Output the (X, Y) coordinate of the center of the cell containing the given text.  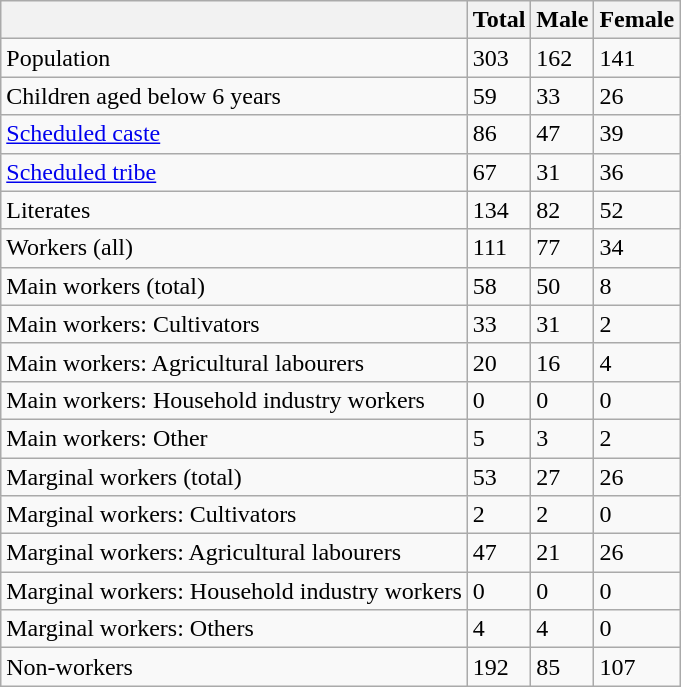
Main workers: Household industry workers (234, 400)
Non-workers (234, 667)
50 (562, 286)
Main workers: Agricultural labourers (234, 362)
Scheduled caste (234, 134)
Main workers (total) (234, 286)
Marginal workers (total) (234, 477)
303 (499, 58)
20 (499, 362)
67 (499, 172)
111 (499, 248)
Marginal workers: Agricultural labourers (234, 553)
107 (637, 667)
5 (499, 438)
Literates (234, 210)
Scheduled tribe (234, 172)
16 (562, 362)
53 (499, 477)
8 (637, 286)
27 (562, 477)
82 (562, 210)
34 (637, 248)
192 (499, 667)
Main workers: Other (234, 438)
Male (562, 20)
85 (562, 667)
134 (499, 210)
86 (499, 134)
Female (637, 20)
141 (637, 58)
Population (234, 58)
3 (562, 438)
Workers (all) (234, 248)
Marginal workers: Cultivators (234, 515)
Main workers: Cultivators (234, 324)
59 (499, 96)
52 (637, 210)
Children aged below 6 years (234, 96)
Marginal workers: Others (234, 629)
Total (499, 20)
77 (562, 248)
39 (637, 134)
36 (637, 172)
21 (562, 553)
58 (499, 286)
Marginal workers: Household industry workers (234, 591)
162 (562, 58)
